Provide the [X, Y] coordinate of the cell's center where the given text is located.  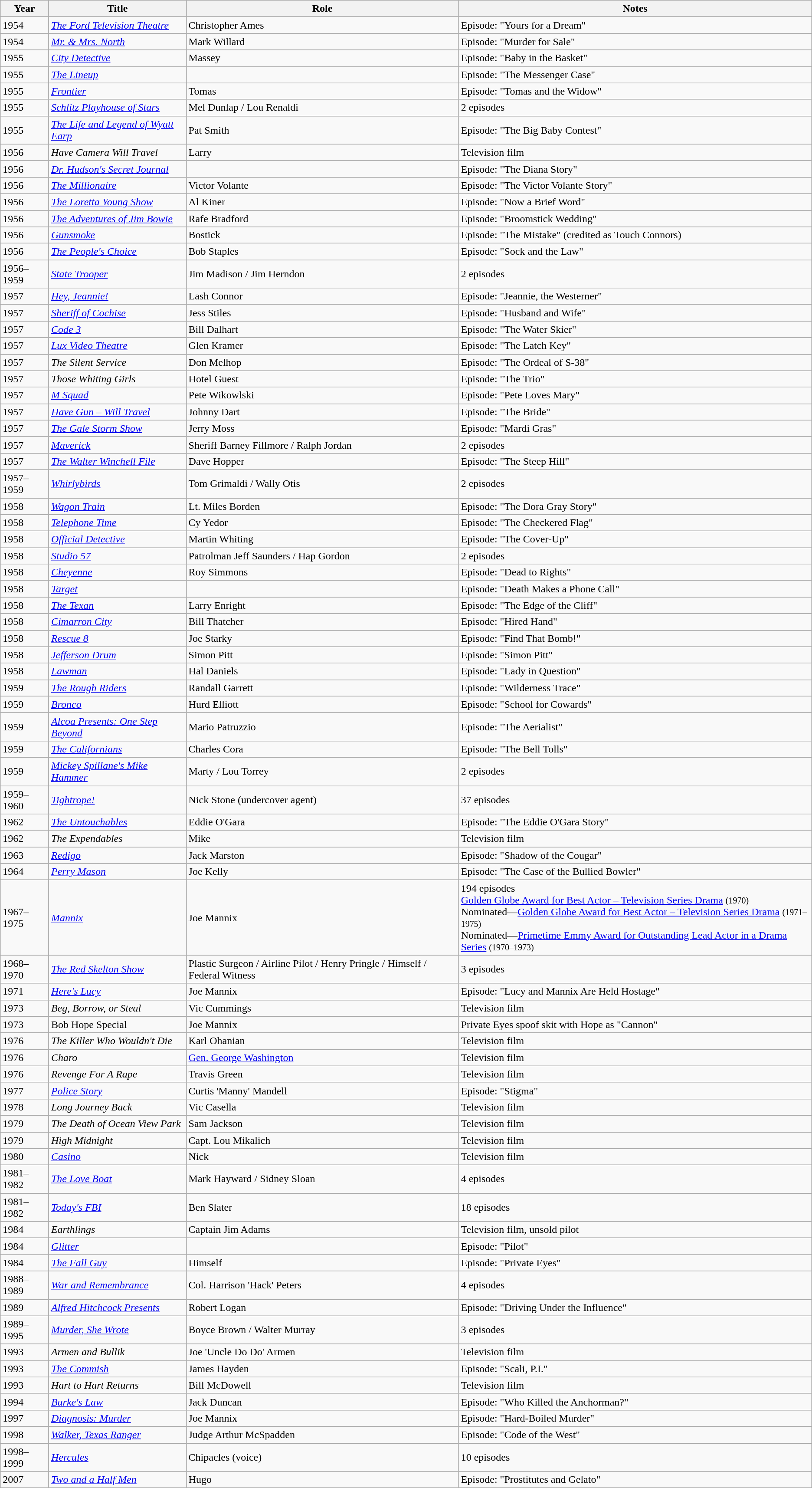
The Fall Guy [117, 1263]
Hart to Hart Returns [117, 1385]
Earthlings [117, 1230]
The Killer Who Wouldn't Die [117, 1041]
Mel Dunlap / Lou Renaldi [322, 108]
Long Journey Back [117, 1107]
Pete Wikowlski [322, 395]
Casino [117, 1157]
Episode: "The Trio" [635, 379]
The Commish [117, 1369]
James Hayden [322, 1369]
Vic Casella [322, 1107]
Episode: "Mardi Gras" [635, 428]
1978 [25, 1107]
Karl Ohanian [322, 1041]
Bob Staples [322, 252]
Episode: "The Bride" [635, 412]
Dr. Hudson's Secret Journal [117, 169]
Rescue 8 [117, 638]
Whirlybirds [117, 483]
Two and a Half Men [117, 1480]
Simon Pitt [322, 655]
Beg, Borrow, or Steal [117, 1008]
Those Whiting Girls [117, 379]
Year [25, 9]
1998–1999 [25, 1457]
Mark Hayward / Sidney Sloan [322, 1179]
Nick Stone (undercover agent) [322, 799]
The Loretta Young Show [117, 202]
Randall Garrett [322, 688]
Role [322, 9]
Larry Enright [322, 605]
Have Camera Will Travel [117, 152]
Episode: "Code of the West" [635, 1435]
The Texan [117, 605]
Television film, unsold pilot [635, 1230]
Alfred Hitchcock Presents [117, 1307]
Col. Harrison 'Hack' Peters [322, 1285]
Episode: "Broomstick Wedding" [635, 218]
Charo [117, 1058]
Curtis 'Manny' Mandell [322, 1091]
Capt. Lou Mikalich [322, 1140]
Bill Thatcher [322, 622]
Episode: "The Cover-Up" [635, 539]
The Red Skelton Show [117, 969]
Gunsmoke [117, 235]
Episode: "The Victor Volante Story" [635, 185]
Cimarron City [117, 622]
Jim Madison / Jim Herndon [322, 274]
The Millionaire [117, 185]
Episode: "The Water Skier" [635, 329]
Jack Marston [322, 855]
Ben Slater [322, 1207]
Rafe Bradford [322, 218]
1977 [25, 1091]
Episode: "Simon Pitt" [635, 655]
Episode: "Wilderness Trace" [635, 688]
Episode: "Dead to Rights" [635, 572]
Episode: "Hard-Boiled Murder" [635, 1418]
The Rough Riders [117, 688]
Episode: "The Edge of the Cliff" [635, 605]
Hal Daniels [322, 671]
Patrolman Jeff Saunders / Hap Gordon [322, 556]
Episode: "The Dora Gray Story" [635, 506]
Sam Jackson [322, 1123]
Cheyenne [117, 572]
Private Eyes spoof skit with Hope as "Cannon" [635, 1025]
Police Story [117, 1091]
Al Kiner [322, 202]
Episode: "Shadow of the Cougar" [635, 855]
1964 [25, 872]
Captain Jim Adams [322, 1230]
Episode: "The Latch Key" [635, 346]
Hey, Jeannie! [117, 296]
The Ford Television Theatre [117, 25]
Mario Patruzzio [322, 726]
Lt. Miles Borden [322, 506]
City Detective [117, 58]
Johnny Dart [322, 412]
The Silent Service [117, 362]
The Gale Storm Show [117, 428]
The Untouchables [117, 822]
Martin Whiting [322, 539]
Tightrope! [117, 799]
Lux Video Theatre [117, 346]
Episode: "The Case of the Bullied Bowler" [635, 872]
Dave Hopper [322, 461]
Episode: "The Messenger Case" [635, 75]
Episode: "The Eddie O'Gara Story" [635, 822]
Cy Yedor [322, 523]
Walker, Texas Ranger [117, 1435]
Charles Cora [322, 749]
Episode: "The Ordeal of S-38" [635, 362]
Christopher Ames [322, 25]
Episode: "Yours for a Dream" [635, 25]
1956–1959 [25, 274]
Episode: "Prostitutes and Gelato" [635, 1480]
The Death of Ocean View Park [117, 1123]
Have Gun – Will Travel [117, 412]
Mike [322, 839]
Episode: "The Steep Hill" [635, 461]
The Californians [117, 749]
Episode: "Hired Hand" [635, 622]
Telephone Time [117, 523]
Nick [322, 1157]
1963 [25, 855]
Episode: "Jeannie, the Westerner" [635, 296]
Mr. & Mrs. North [117, 42]
Boyce Brown / Walter Murray [322, 1330]
Episode: "Lucy and Mannix Are Held Hostage" [635, 992]
Episode: "Stigma" [635, 1091]
Sheriff of Cochise [117, 313]
Bostick [322, 235]
Episode: "Driving Under the Influence" [635, 1307]
Mark Willard [322, 42]
Code 3 [117, 329]
Title [117, 9]
Murder, She Wrote [117, 1330]
Don Melhop [322, 362]
Judge Arthur McSpadden [322, 1435]
Target [117, 589]
Episode: "Scali, P.I." [635, 1369]
Mannix [117, 917]
Notes [635, 9]
Massey [322, 58]
1971 [25, 992]
1994 [25, 1402]
Episode: "Pilot" [635, 1246]
1998 [25, 1435]
Marty / Lou Torrey [322, 772]
Episode: "Pete Loves Mary" [635, 395]
Episode: "Find That Bomb!" [635, 638]
Glitter [117, 1246]
Eddie O'Gara [322, 822]
37 episodes [635, 799]
Bronco [117, 704]
Hurd Elliott [322, 704]
Bob Hope Special [117, 1025]
The Adventures of Jim Bowie [117, 218]
Episode: "Baby in the Basket" [635, 58]
Frontier [117, 91]
M Squad [117, 395]
Bill Dalhart [322, 329]
Jerry Moss [322, 428]
Episode: "The Aerialist" [635, 726]
The Lineup [117, 75]
Episode: "Husband and Wife" [635, 313]
10 episodes [635, 1457]
Episode: "The Checkered Flag" [635, 523]
Episode: "The Bell Tolls" [635, 749]
Travis Green [322, 1074]
1988–1989 [25, 1285]
Mickey Spillane's Mike Hammer [117, 772]
Jess Stiles [322, 313]
Episode: "Death Makes a Phone Call" [635, 589]
The Life and Legend of Wyatt Earp [117, 130]
Perry Mason [117, 872]
Here's Lucy [117, 992]
1980 [25, 1157]
Himself [322, 1263]
Episode: "Tomas and the Widow" [635, 91]
Chipacles (voice) [322, 1457]
High Midnight [117, 1140]
18 episodes [635, 1207]
Joe 'Uncle Do Do' Armen [322, 1352]
State Trooper [117, 274]
Episode: "Sock and the Law" [635, 252]
Tom Grimaldi / Wally Otis [322, 483]
Vic Cummings [322, 1008]
Schlitz Playhouse of Stars [117, 108]
Official Detective [117, 539]
Larry [322, 152]
Jefferson Drum [117, 655]
Episode: "The Mistake" (credited as Touch Connors) [635, 235]
Jack Duncan [322, 1402]
The People's Choice [117, 252]
Glen Kramer [322, 346]
Episode: "The Big Baby Contest" [635, 130]
1959–1960 [25, 799]
Lawman [117, 671]
1997 [25, 1418]
Episode: "Private Eyes" [635, 1263]
Lash Connor [322, 296]
Sheriff Barney Fillmore / Ralph Jordan [322, 445]
Episode: "Lady in Question" [635, 671]
1989–1995 [25, 1330]
Plastic Surgeon / Airline Pilot / Henry Pringle / Himself / Federal Witness [322, 969]
Maverick [117, 445]
Redigo [117, 855]
Diagnosis: Murder [117, 1418]
The Love Boat [117, 1179]
Joe Kelly [322, 872]
1957–1959 [25, 483]
Armen and Bullik [117, 1352]
Victor Volante [322, 185]
1989 [25, 1307]
Revenge For A Rape [117, 1074]
1967–1975 [25, 917]
Bill McDowell [322, 1385]
Roy Simmons [322, 572]
Episode: "Now a Brief Word" [635, 202]
Burke's Law [117, 1402]
Episode: "Murder for Sale" [635, 42]
2007 [25, 1480]
Alcoa Presents: One Step Beyond [117, 726]
Hotel Guest [322, 379]
Gen. George Washington [322, 1058]
War and Remembrance [117, 1285]
Hugo [322, 1480]
Wagon Train [117, 506]
The Walter Winchell File [117, 461]
Hercules [117, 1457]
The Expendables [117, 839]
Tomas [322, 91]
Episode: "Who Killed the Anchorman?" [635, 1402]
Robert Logan [322, 1307]
Episode: "School for Cowards" [635, 704]
1968–1970 [25, 969]
Studio 57 [117, 556]
Episode: "The Diana Story" [635, 169]
Pat Smith [322, 130]
Joe Starky [322, 638]
Today's FBI [117, 1207]
